Scan for the cell matching the given text and deliver its [X, Y] coordinate at center. 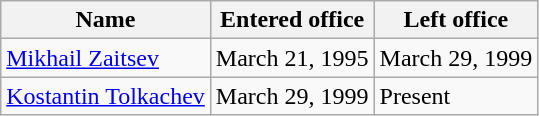
March 21, 1995 [292, 58]
Entered office [292, 20]
Mikhail Zaitsev [106, 58]
Name [106, 20]
Left office [456, 20]
Kostantin Tolkachev [106, 96]
Present [456, 96]
